From the cell containing the given text, extract its center point as [x, y] coordinate. 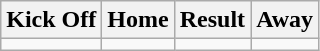
Home [138, 20]
Away [285, 20]
Result [212, 20]
Kick Off [52, 20]
